Detect which cell encompasses the target text, then output its (X, Y) center coordinate. 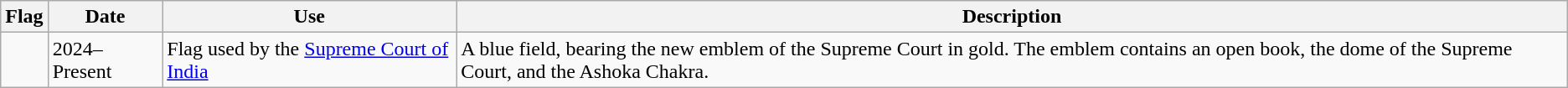
Flag used by the Supreme Court of India (310, 60)
Use (310, 17)
2024– Present (106, 60)
Date (106, 17)
Flag (24, 17)
Description (1012, 17)
